Provide the [x, y] coordinate of the cell's center where the given text is located.  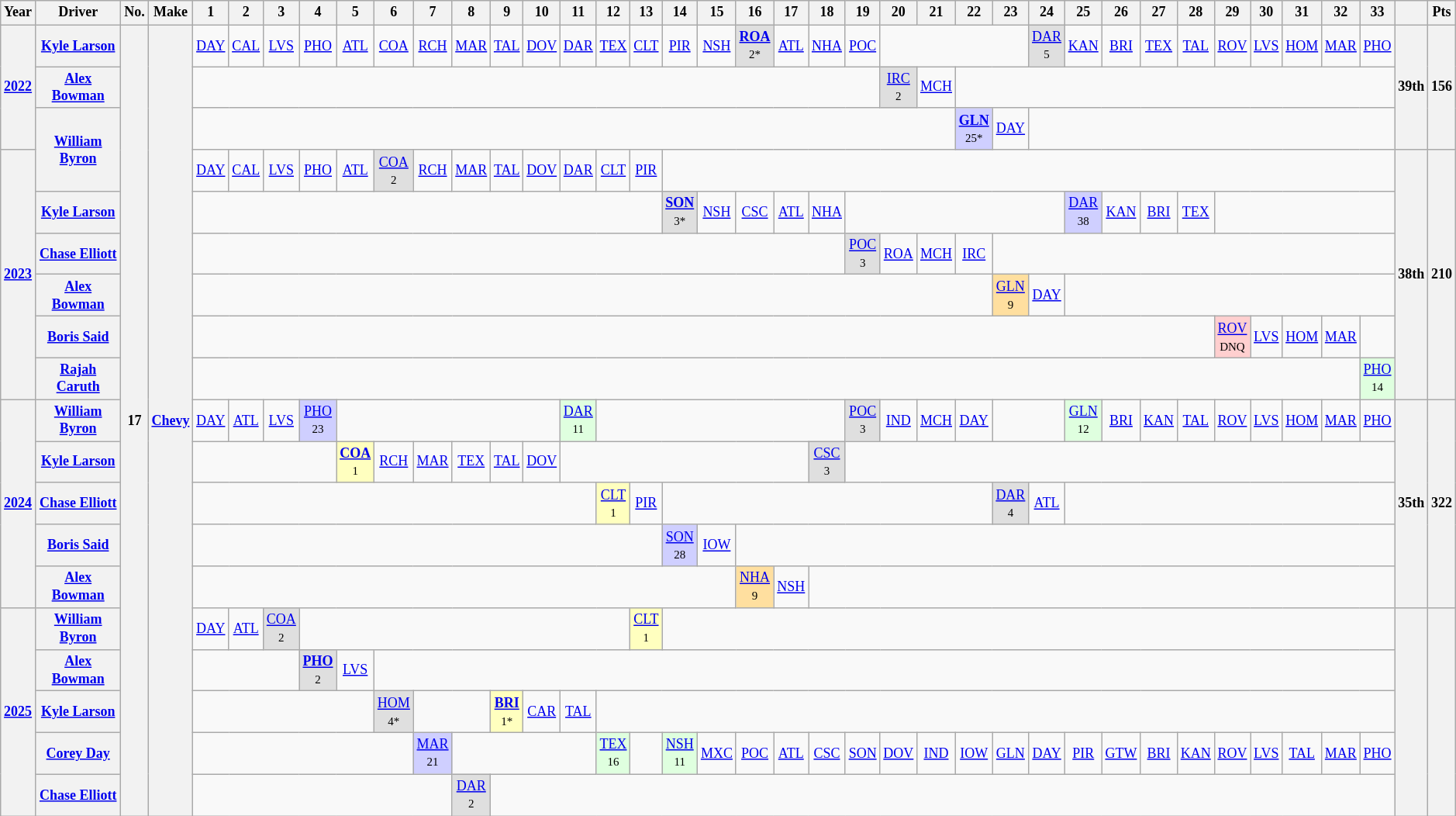
GLN12 [1083, 420]
DAR38 [1083, 213]
20 [899, 12]
14 [680, 12]
11 [578, 12]
Pts [1442, 12]
SON28 [680, 545]
SON3* [680, 213]
BRI1* [507, 712]
2024 [19, 503]
IRC2 [899, 88]
MAR21 [433, 753]
DAR 11 [578, 420]
IRC [974, 254]
3 [281, 12]
38th [1411, 275]
COA [394, 46]
HOM4* [394, 712]
ROA2* [755, 46]
2 [247, 12]
2025 [19, 711]
15 [717, 12]
CSC3 [827, 462]
NSH11 [680, 753]
SON [862, 753]
39th [1411, 87]
16 [755, 12]
COA1 [355, 462]
No. [135, 12]
26 [1121, 12]
29 [1233, 12]
156 [1442, 87]
NHA9 [755, 587]
DAR4 [1011, 503]
8 [471, 12]
13 [647, 12]
12 [613, 12]
4 [318, 12]
19 [862, 12]
35th [1411, 503]
ROVDNQ [1233, 337]
7 [433, 12]
18 [827, 12]
24 [1047, 12]
PHO2 [318, 670]
2022 [19, 87]
MXC [717, 753]
TEX16 [613, 753]
GLN9 [1011, 296]
GLN [1011, 753]
PHO14 [1377, 379]
10 [542, 12]
31 [1302, 12]
PHO23 [318, 420]
GTW [1121, 753]
Driver [78, 12]
25 [1083, 12]
DAR5 [1047, 46]
2023 [19, 275]
Year [19, 12]
ROA [899, 254]
CAR [542, 712]
6 [394, 12]
210 [1442, 275]
Corey Day [78, 753]
1 [211, 12]
32 [1341, 12]
322 [1442, 503]
21 [937, 12]
22 [974, 12]
Rajah Caruth [78, 379]
DAR2 [471, 795]
GLN25* [974, 129]
28 [1196, 12]
33 [1377, 12]
9 [507, 12]
5 [355, 12]
30 [1267, 12]
Chevy [171, 420]
27 [1159, 12]
23 [1011, 12]
Make [171, 12]
